Scan for the cell matching the given text and deliver its (x, y) coordinate at center. 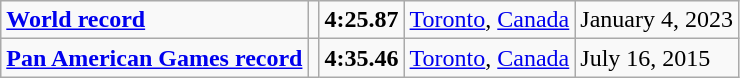
January 4, 2023 (657, 20)
World record (154, 20)
Pan American Games record (154, 58)
4:35.46 (362, 58)
4:25.87 (362, 20)
July 16, 2015 (657, 58)
